Provide the (X, Y) coordinate of the cell's center where the given text is located.  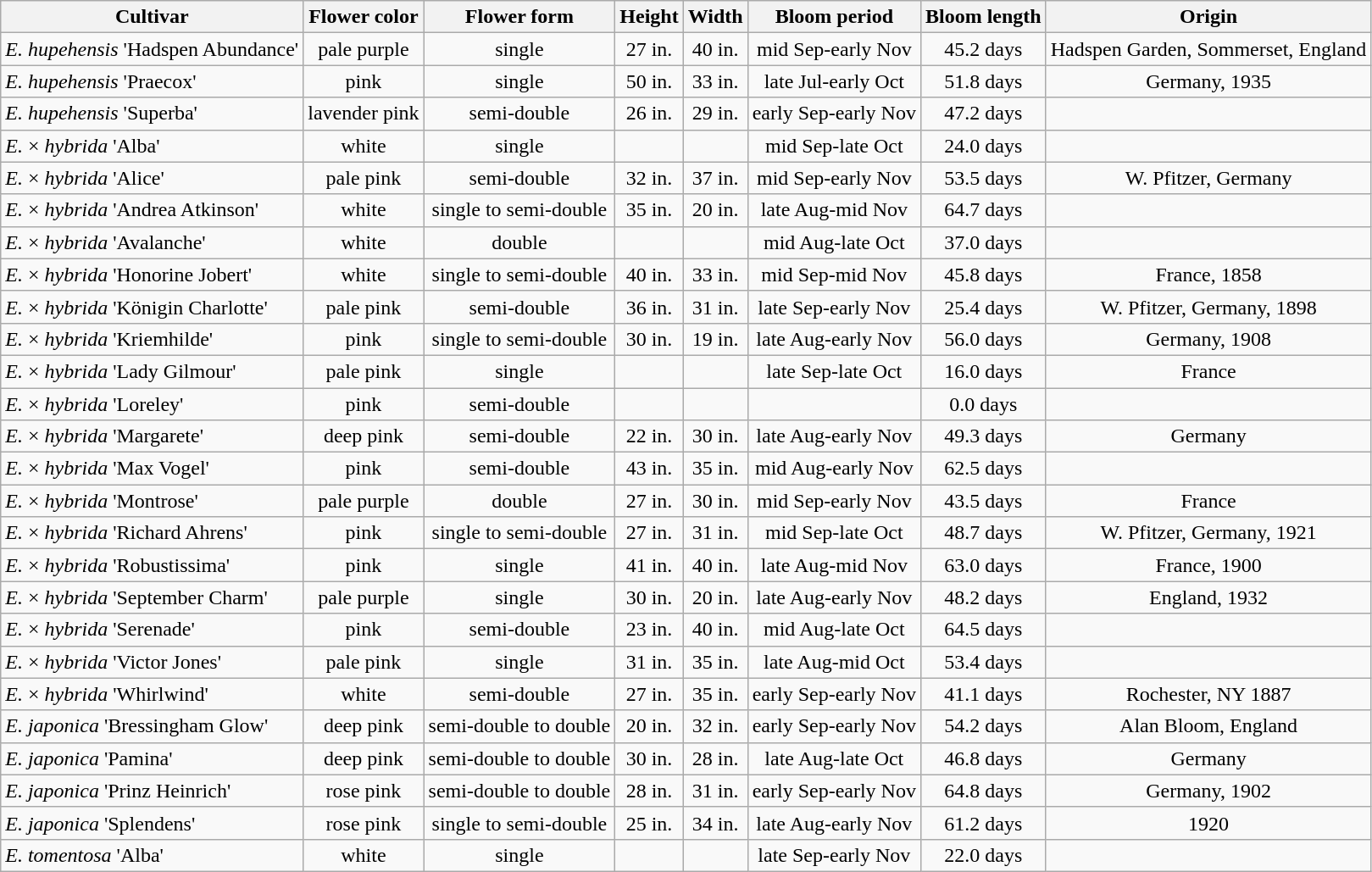
Height (649, 17)
0.0 days (983, 404)
mid Aug-early Nov (834, 469)
W. Pfitzer, Germany, 1898 (1208, 307)
25 in. (649, 823)
E. × hybrida 'Avalanche' (153, 242)
Bloom length (983, 17)
41 in. (649, 565)
22.0 days (983, 855)
E. × hybrida 'Richard Ahrens' (153, 533)
E. japonica 'Prinz Heinrich' (153, 791)
54.2 days (983, 726)
26 in. (649, 114)
Germany, 1935 (1208, 81)
Hadspen Garden, Sommerset, England (1208, 49)
50 in. (649, 81)
E. × hybrida 'Montrose' (153, 501)
E. × hybrida 'Alice' (153, 178)
late Jul-early Oct (834, 81)
Cultivar (153, 17)
France, 1858 (1208, 275)
64.5 days (983, 630)
1920 (1208, 823)
E. × hybrida 'Lady Gilmour' (153, 371)
43.5 days (983, 501)
37 in. (715, 178)
29 in. (715, 114)
63.0 days (983, 565)
41.1 days (983, 694)
E. × hybrida 'Max Vogel' (153, 469)
43 in. (649, 469)
mid Sep-mid Nov (834, 275)
late Aug-mid Oct (834, 662)
22 in. (649, 436)
Germany, 1902 (1208, 791)
E. hupehensis 'Superba' (153, 114)
48.2 days (983, 597)
Germany, 1908 (1208, 339)
E. japonica 'Bressingham Glow' (153, 726)
47.2 days (983, 114)
E. japonica 'Pamina' (153, 758)
England, 1932 (1208, 597)
46.8 days (983, 758)
E. japonica 'Splendens' (153, 823)
53.5 days (983, 178)
E. × hybrida 'Alba' (153, 146)
64.8 days (983, 791)
16.0 days (983, 371)
E. × hybrida 'Serenade' (153, 630)
62.5 days (983, 469)
64.7 days (983, 210)
48.7 days (983, 533)
34 in. (715, 823)
E. hupehensis 'Hadspen Abundance' (153, 49)
Bloom period (834, 17)
E. × hybrida 'Kriemhilde' (153, 339)
lavender pink (364, 114)
49.3 days (983, 436)
E. × hybrida 'Whirlwind' (153, 694)
W. Pfitzer, Germany (1208, 178)
E. × hybrida 'Victor Jones' (153, 662)
56.0 days (983, 339)
23 in. (649, 630)
E. hupehensis 'Praecox' (153, 81)
Width (715, 17)
E. × hybrida 'Andrea Atkinson' (153, 210)
France, 1900 (1208, 565)
late Aug-late Oct (834, 758)
37.0 days (983, 242)
Alan Bloom, England (1208, 726)
E. × hybrida 'Königin Charlotte' (153, 307)
45.8 days (983, 275)
53.4 days (983, 662)
45.2 days (983, 49)
E. × hybrida 'Margarete' (153, 436)
E. × hybrida 'September Charm' (153, 597)
24.0 days (983, 146)
Rochester, NY 1887 (1208, 694)
Origin (1208, 17)
61.2 days (983, 823)
E. tomentosa 'Alba' (153, 855)
late Sep-late Oct (834, 371)
51.8 days (983, 81)
19 in. (715, 339)
Flower color (364, 17)
Flower form (519, 17)
E. × hybrida 'Loreley' (153, 404)
W. Pfitzer, Germany, 1921 (1208, 533)
E. × hybrida 'Honorine Jobert' (153, 275)
25.4 days (983, 307)
E. × hybrida 'Robustissima' (153, 565)
36 in. (649, 307)
